For the text-containing cell, return its midpoint in (x, y) coordinate format. 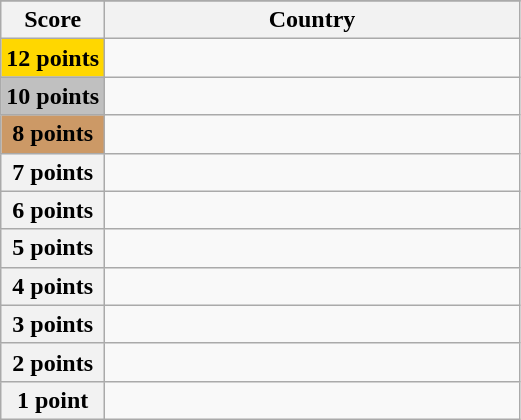
7 points (53, 172)
10 points (53, 96)
8 points (53, 134)
2 points (53, 362)
Country (312, 20)
12 points (53, 58)
Score (53, 20)
5 points (53, 248)
3 points (53, 324)
6 points (53, 210)
4 points (53, 286)
1 point (53, 400)
